Return [X, Y] of the center of cell containing provided text 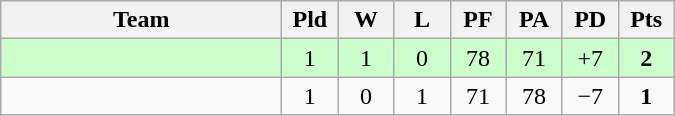
PA [534, 20]
−7 [590, 96]
Pld [310, 20]
W [366, 20]
+7 [590, 58]
L [422, 20]
Team [142, 20]
Pts [646, 20]
PD [590, 20]
PF [478, 20]
2 [646, 58]
